Return the (x, y) coordinate for the center point of the cell that contains the specified text.  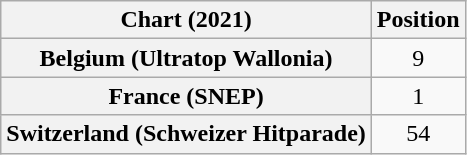
France (SNEP) (186, 96)
Switzerland (Schweizer Hitparade) (186, 134)
Chart (2021) (186, 20)
1 (418, 96)
Position (418, 20)
9 (418, 58)
Belgium (Ultratop Wallonia) (186, 58)
54 (418, 134)
